Output the (X, Y) coordinate of the center of the cell containing the given text.  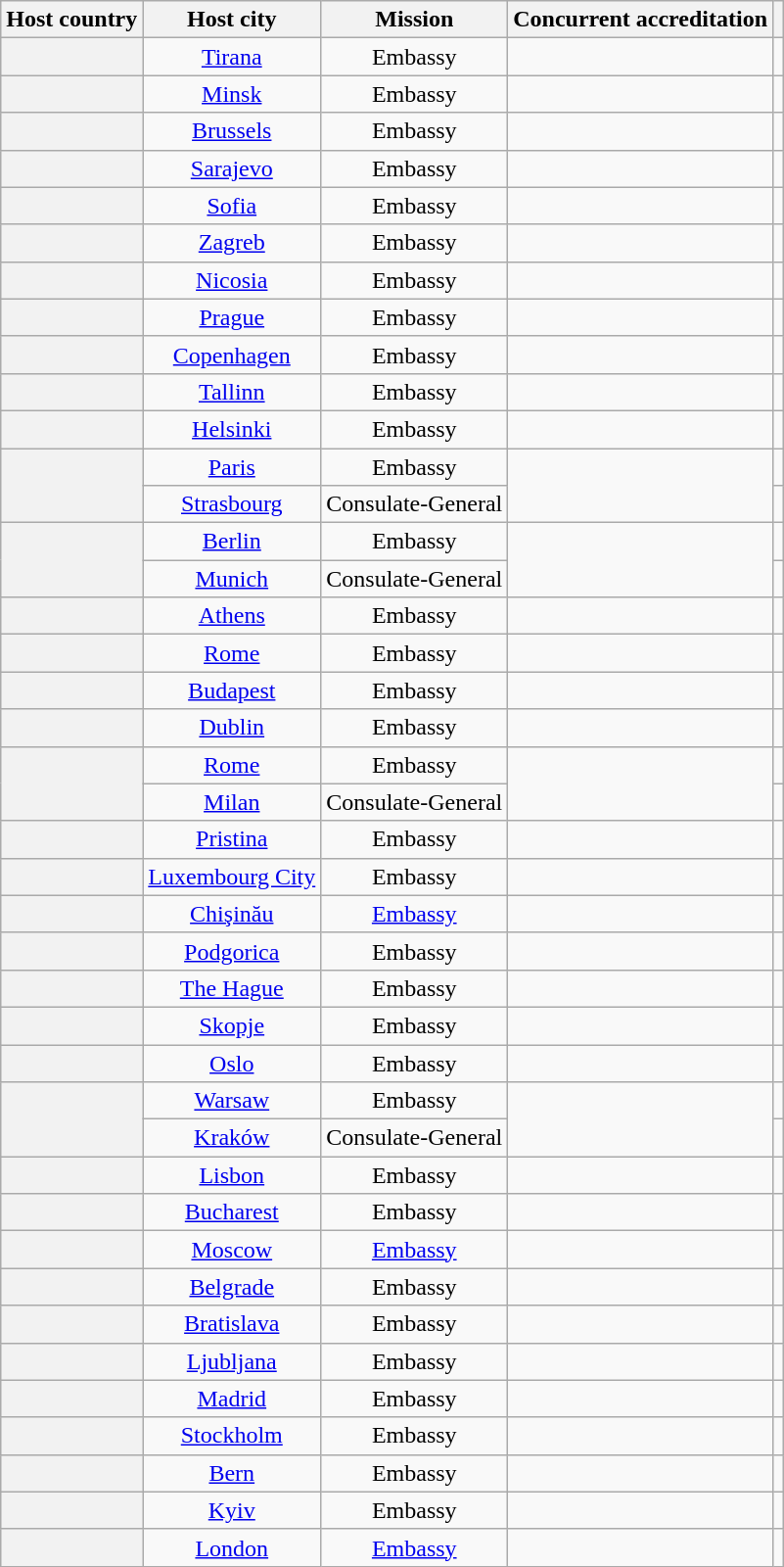
Oslo (232, 1063)
Warsaw (232, 1101)
Mission (415, 20)
Berlin (232, 542)
Pristina (232, 839)
Bucharest (232, 1212)
Athens (232, 616)
Host city (232, 20)
Kraków (232, 1138)
Helsinki (232, 429)
Tirana (232, 57)
Skopje (232, 1025)
The Hague (232, 988)
Prague (232, 317)
Nicosia (232, 280)
Luxembourg City (232, 877)
Munich (232, 579)
Madrid (232, 1399)
Milan (232, 802)
Lisbon (232, 1175)
Paris (232, 467)
Copenhagen (232, 355)
London (232, 1547)
Sarajevo (232, 168)
Moscow (232, 1250)
Brussels (232, 131)
Budapest (232, 690)
Belgrade (232, 1287)
Podgorica (232, 951)
Host country (72, 20)
Bern (232, 1473)
Strasbourg (232, 504)
Bratislava (232, 1324)
Stockholm (232, 1436)
Zagreb (232, 243)
Dublin (232, 728)
Minsk (232, 94)
Tallinn (232, 392)
Ljubljana (232, 1361)
Kyiv (232, 1510)
Chişinău (232, 914)
Sofia (232, 206)
Concurrent accreditation (640, 20)
